Return the [X, Y] coordinate for the center point of the cell that contains the specified text.  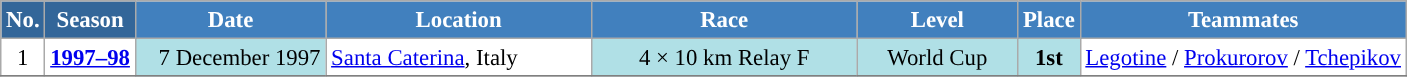
1997–98 [90, 58]
Teammates [1243, 20]
Location [459, 20]
No. [23, 20]
4 × 10 km Relay F [724, 58]
Santa Caterina, Italy [459, 58]
Season [90, 20]
7 December 1997 [230, 58]
Legotine / Prokurorov / Tchepikov [1243, 58]
Place [1049, 20]
1 [23, 58]
World Cup [938, 58]
Race [724, 20]
1st [1049, 58]
Level [938, 20]
Date [230, 20]
